Output the [x, y] coordinate of the center of the cell containing the given text.  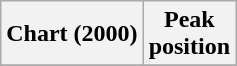
Chart (2000) [72, 34]
Peak position [189, 34]
